Scan for the cell matching the given text and deliver its [x, y] coordinate at center. 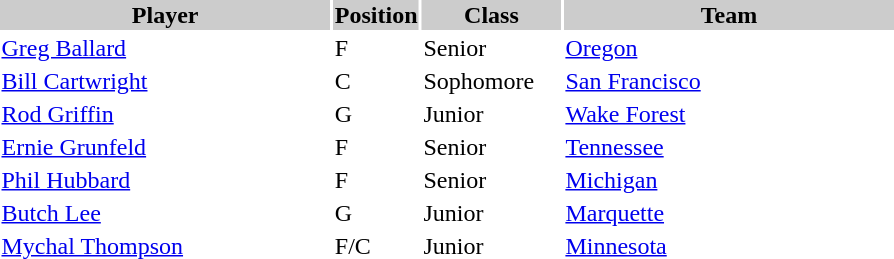
Phil Hubbard [165, 180]
Oregon [729, 48]
Butch Lee [165, 213]
Ernie Grunfeld [165, 147]
Player [165, 15]
Sophomore [492, 81]
Team [729, 15]
Wake Forest [729, 114]
Rod Griffin [165, 114]
Position [376, 15]
Tennessee [729, 147]
Marquette [729, 213]
San Francisco [729, 81]
C [376, 81]
Bill Cartwright [165, 81]
Class [492, 15]
Greg Ballard [165, 48]
Michigan [729, 180]
